Pinpoint the cell where the given text exists, returning its [X, Y] midpoint coordinate. 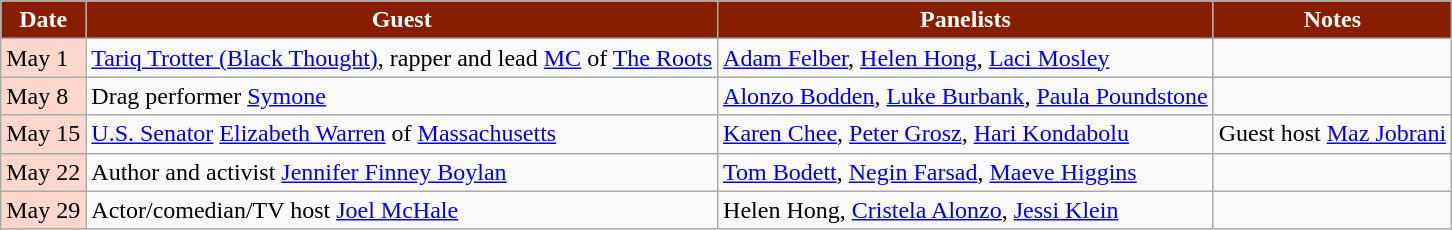
May 29 [44, 210]
Actor/comedian/TV host Joel McHale [402, 210]
Author and activist Jennifer Finney Boylan [402, 172]
Alonzo Bodden, Luke Burbank, Paula Poundstone [966, 96]
Guest host Maz Jobrani [1332, 134]
May 22 [44, 172]
Guest [402, 20]
Date [44, 20]
May 15 [44, 134]
Drag performer Symone [402, 96]
Notes [1332, 20]
Panelists [966, 20]
May 1 [44, 58]
Tariq Trotter (Black Thought), rapper and lead MC of The Roots [402, 58]
May 8 [44, 96]
Adam Felber, Helen Hong, Laci Mosley [966, 58]
Karen Chee, Peter Grosz, Hari Kondabolu [966, 134]
U.S. Senator Elizabeth Warren of Massachusetts [402, 134]
Tom Bodett, Negin Farsad, Maeve Higgins [966, 172]
Helen Hong, Cristela Alonzo, Jessi Klein [966, 210]
